Pinpoint the cell where the given text exists, returning its [x, y] midpoint coordinate. 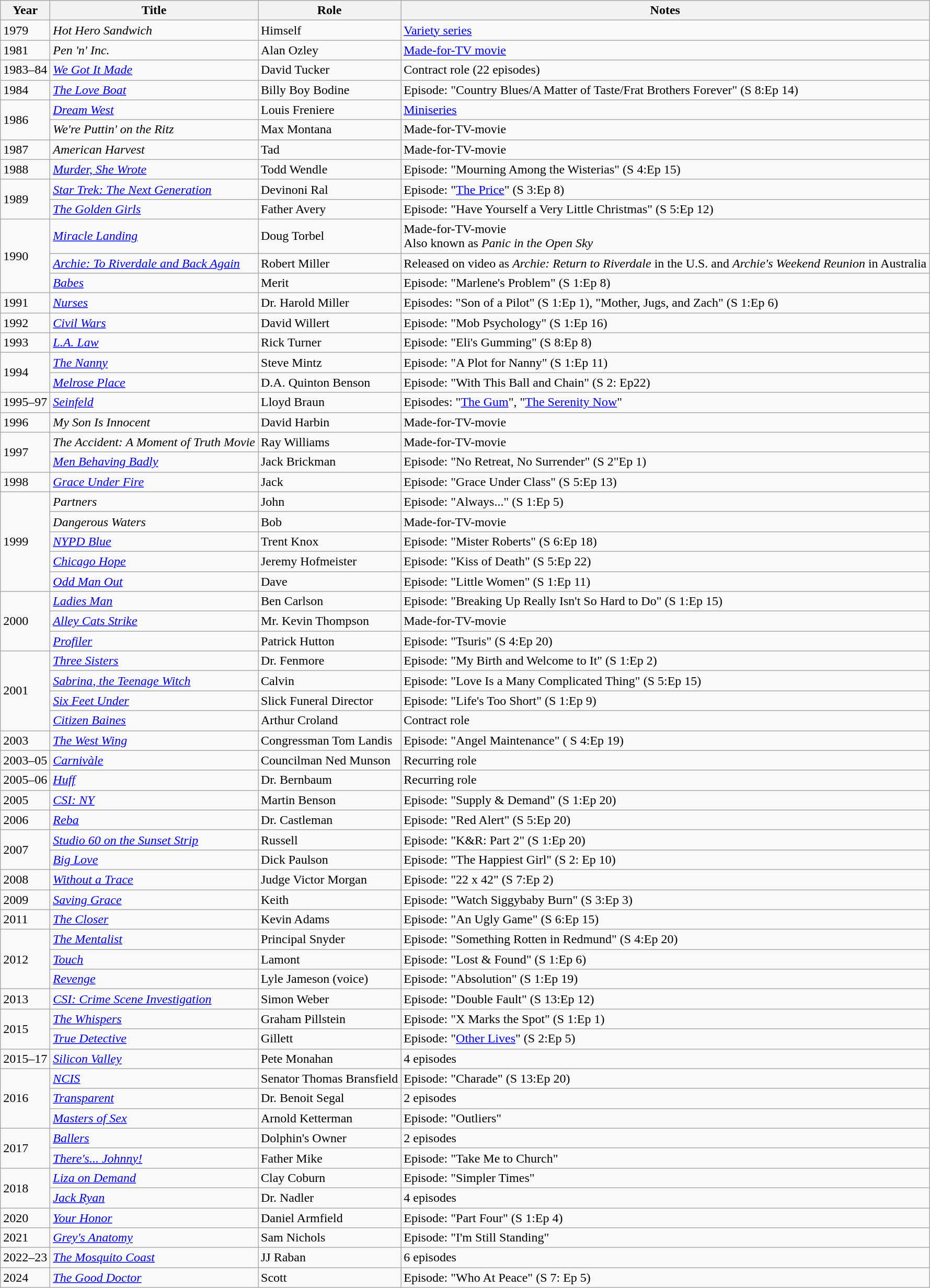
2020 [25, 1218]
L.A. Law [154, 343]
Episode: "Charade" (S 13:Ep 20) [665, 1078]
Babes [154, 283]
Men Behaving Badly [154, 462]
Three Sisters [154, 661]
2011 [25, 920]
Councilman Ned Munson [329, 760]
Louis Freniere [329, 110]
Episode: "K&R: Part 2" (S 1:Ep 20) [665, 840]
Chicago Hope [154, 561]
Congressman Tom Landis [329, 740]
Transparent [154, 1098]
Devinoni Ral [329, 189]
Rick Turner [329, 343]
Jack Brickman [329, 462]
Episode: "Mister Roberts" (S 6:Ep 18) [665, 541]
Episode: "I'm Still Standing" [665, 1238]
Episode: "Double Fault" (S 13:Ep 12) [665, 999]
JJ Raban [329, 1258]
Jack [329, 482]
Lyle Jameson (voice) [329, 979]
2012 [25, 959]
Dr. Harold Miller [329, 303]
1990 [25, 256]
Bob [329, 521]
The West Wing [154, 740]
Episode: "Take Me to Church" [665, 1158]
Without a Trace [154, 879]
Merit [329, 283]
Episode: "Watch Siggybaby Burn" (S 3:Ep 3) [665, 899]
My Son Is Innocent [154, 422]
Your Honor [154, 1218]
Slick Funeral Director [329, 701]
Partners [154, 502]
Episode: "My Birth and Welcome to It" (S 1:Ep 2) [665, 661]
Role [329, 10]
Judge Victor Morgan [329, 879]
The Mosquito Coast [154, 1258]
Profiler [154, 641]
Contract role (22 episodes) [665, 70]
Principal Snyder [329, 939]
2022–23 [25, 1258]
Contract role [665, 721]
Tad [329, 149]
1991 [25, 303]
Episode: "The Price" (S 3:Ep 8) [665, 189]
Robert Miller [329, 263]
Year [25, 10]
Reba [154, 820]
Simon Weber [329, 999]
Senator Thomas Bransfield [329, 1078]
Episode: "Eli's Gumming" (S 8:Ep 8) [665, 343]
Grace Under Fire [154, 482]
1994 [25, 373]
2003–05 [25, 760]
Variety series [665, 30]
Pete Monahan [329, 1059]
Arnold Ketterman [329, 1118]
Episode: "X Marks the Spot" (S 1:Ep 1) [665, 1019]
1997 [25, 452]
1992 [25, 323]
1988 [25, 169]
Dolphin's Owner [329, 1138]
Episodes: "Son of a Pilot" (S 1:Ep 1), "Mother, Jugs, and Zach" (S 1:Ep 6) [665, 303]
Episode: "Little Women" (S 1:Ep 11) [665, 582]
Archie: To Riverdale and Back Again [154, 263]
Huff [154, 780]
2018 [25, 1188]
The Love Boat [154, 90]
Episode: "Supply & Demand" (S 1:Ep 20) [665, 800]
Martin Benson [329, 800]
6 episodes [665, 1258]
2016 [25, 1098]
2005 [25, 800]
Miniseries [665, 110]
Trent Knox [329, 541]
Episode: "Love Is a Many Complicated Thing" (S 5:Ep 15) [665, 681]
David Willert [329, 323]
Clay Coburn [329, 1178]
Daniel Armfield [329, 1218]
Episode: "Have Yourself a Very Little Christmas" (S 5:Ep 12) [665, 209]
1993 [25, 343]
Episode: "An Ugly Game" (S 6:Ep 15) [665, 920]
2013 [25, 999]
Scott [329, 1278]
Arthur Croland [329, 721]
Episodes: "The Gum", "The Serenity Now" [665, 402]
CSI: Crime Scene Investigation [154, 999]
Dr. Fenmore [329, 661]
1996 [25, 422]
Dr. Nadler [329, 1198]
Episode: "22 x 42" (S 7:Ep 2) [665, 879]
John [329, 502]
1979 [25, 30]
1983–84 [25, 70]
Nurses [154, 303]
2024 [25, 1278]
Dangerous Waters [154, 521]
Episode: "Tsuris" (S 4:Ep 20) [665, 641]
There's... Johnny! [154, 1158]
2015 [25, 1029]
Civil Wars [154, 323]
Melrose Place [154, 382]
2000 [25, 621]
Mr. Kevin Thompson [329, 621]
CSI: NY [154, 800]
Notes [665, 10]
Episode: "Simpler Times" [665, 1178]
Episode: "Grace Under Class" (S 5:Ep 13) [665, 482]
Jeremy Hofmeister [329, 561]
Episode: "A Plot for Nanny" (S 1:Ep 11) [665, 363]
The Golden Girls [154, 209]
Title [154, 10]
Big Love [154, 860]
True Detective [154, 1039]
Pen 'n' Inc. [154, 50]
Graham Pillstein [329, 1019]
Carnivàle [154, 760]
Seinfeld [154, 402]
David Harbin [329, 422]
Calvin [329, 681]
Hot Hero Sandwich [154, 30]
1998 [25, 482]
David Tucker [329, 70]
Dr. Castleman [329, 820]
Lamont [329, 959]
2006 [25, 820]
Episode: "With This Ball and Chain" (S 2: Ep22) [665, 382]
1984 [25, 90]
Episode: "Part Four" (S 1:Ep 4) [665, 1218]
The Good Doctor [154, 1278]
Made-for-TV-movieAlso known as Panic in the Open Sky [665, 236]
2008 [25, 879]
Made-for-TV movie [665, 50]
Jack Ryan [154, 1198]
Episode: "Something Rotten in Redmund" (S 4:Ep 20) [665, 939]
2009 [25, 899]
2007 [25, 850]
Patrick Hutton [329, 641]
Touch [154, 959]
Episode: "The Happiest Girl" (S 2: Ep 10) [665, 860]
Studio 60 on the Sunset Strip [154, 840]
1986 [25, 120]
Doug Torbel [329, 236]
1981 [25, 50]
Episode: "Red Alert" (S 5:Ep 20) [665, 820]
Masters of Sex [154, 1118]
Episode: "Breaking Up Really Isn't So Hard to Do" (S 1:Ep 15) [665, 601]
Ben Carlson [329, 601]
Episode: "Marlene's Problem" (S 1:Ep 8) [665, 283]
Episode: "No Retreat, No Surrender" (S 2"Ep 1) [665, 462]
Father Mike [329, 1158]
The Whispers [154, 1019]
The Accident: A Moment of Truth Movie [154, 442]
Citizen Baines [154, 721]
Episode: "Lost & Found" (S 1:Ep 6) [665, 959]
Alley Cats Strike [154, 621]
The Nanny [154, 363]
Ladies Man [154, 601]
Russell [329, 840]
NYPD Blue [154, 541]
1989 [25, 199]
Episode: "Absolution" (S 1:Ep 19) [665, 979]
Billy Boy Bodine [329, 90]
Murder, She Wrote [154, 169]
Dick Paulson [329, 860]
Six Feet Under [154, 701]
1995–97 [25, 402]
We Got It Made [154, 70]
Episode: "Life's Too Short" (S 1:Ep 9) [665, 701]
Sam Nichols [329, 1238]
We're Puttin' on the Ritz [154, 130]
Dream West [154, 110]
2015–17 [25, 1059]
Lloyd Braun [329, 402]
The Mentalist [154, 939]
Miracle Landing [154, 236]
Steve Mintz [329, 363]
Released on video as Archie: Return to Riverdale in the U.S. and Archie's Weekend Reunion in Australia [665, 263]
Dave [329, 582]
Grey's Anatomy [154, 1238]
1999 [25, 541]
Dr. Benoit Segal [329, 1098]
Father Avery [329, 209]
Silicon Valley [154, 1059]
Keith [329, 899]
Todd Wendle [329, 169]
Episode: "Who At Peace" (S 7: Ep 5) [665, 1278]
Alan Ozley [329, 50]
2021 [25, 1238]
Episode: "Outliers" [665, 1118]
Star Trek: The Next Generation [154, 189]
2017 [25, 1148]
Saving Grace [154, 899]
Revenge [154, 979]
Episode: "Mob Psychology" (S 1:Ep 16) [665, 323]
Sabrina, the Teenage Witch [154, 681]
Liza on Demand [154, 1178]
D.A. Quinton Benson [329, 382]
Episode: "Mourning Among the Wisterias" (S 4:Ep 15) [665, 169]
Gillett [329, 1039]
1987 [25, 149]
NCIS [154, 1078]
Episode: "Other Lives" (S 2:Ep 5) [665, 1039]
2001 [25, 691]
Ballers [154, 1138]
Episode: "Kiss of Death" (S 5:Ep 22) [665, 561]
Episode: "Angel Maintenance" ( S 4:Ep 19) [665, 740]
Ray Williams [329, 442]
2003 [25, 740]
The Closer [154, 920]
Himself [329, 30]
Max Montana [329, 130]
2005–06 [25, 780]
Dr. Bernbaum [329, 780]
Episode: "Country Blues/A Matter of Taste/Frat Brothers Forever" (S 8:Ep 14) [665, 90]
Episode: "Always..." (S 1:Ep 5) [665, 502]
American Harvest [154, 149]
Kevin Adams [329, 920]
Odd Man Out [154, 582]
